From the cell containing the given text, extract its center point as (X, Y) coordinate. 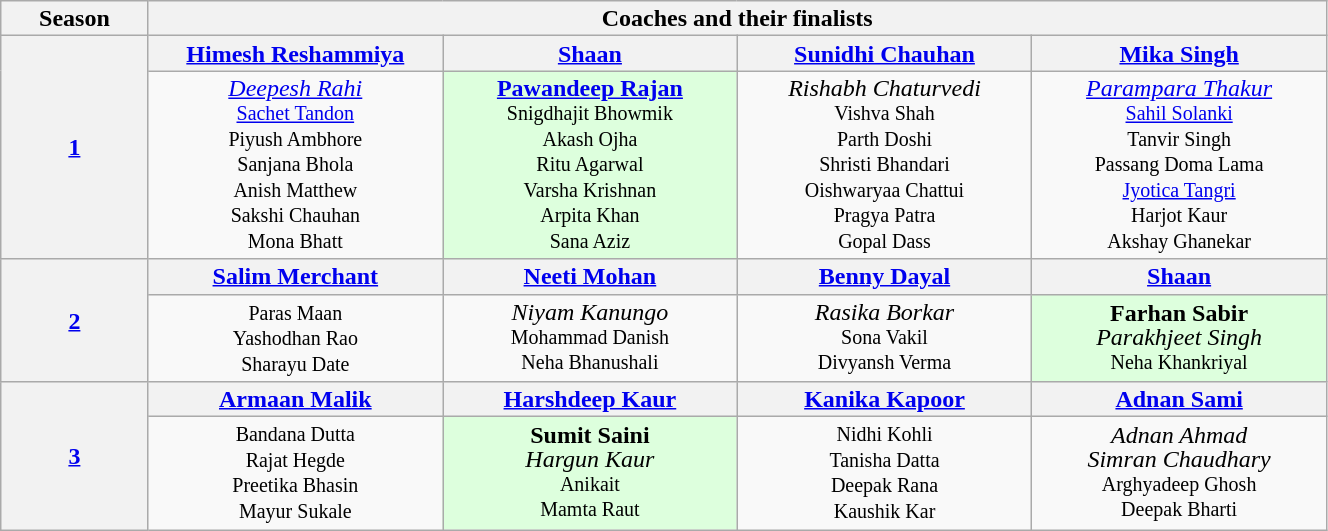
Salim Merchant (296, 276)
Bandana DuttaRajat HegdePreetika BhasinMayur Sukale (296, 474)
Deepesh RahiSachet TandonPiyush AmbhoreSanjana BholaAnish MatthewSakshi ChauhanMona Bhatt (296, 165)
Niyam KanungoMohammad DanishNeha Bhanushali (590, 338)
Adnan AhmadSimran ChaudharyArghyadeep GhoshDeepak Bharti (1180, 474)
3 (74, 456)
Harshdeep Kaur (590, 400)
Parampara ThakurSahil SolankiTanvir SinghPassang Doma LamaJyotica Tangri Harjot KaurAkshay Ghanekar (1180, 165)
Sumit SainiHargun KaurAnikaitMamta Raut (590, 474)
1 (74, 148)
Coaches and their finalists (737, 18)
Armaan Malik (296, 400)
Paras MaanYashodhan RaoSharayu Date (296, 338)
Rasika BorkarSona VakilDivyansh Verma (884, 338)
Season (74, 18)
Farhan SabirParakhjeet SinghNeha Khankriyal (1180, 338)
Nidhi KohliTanisha DattaDeepak RanaKaushik Kar (884, 474)
Adnan Sami (1180, 400)
Pawandeep RajanSnigdhajit BhowmikAkash OjhaRitu AgarwalVarsha KrishnanArpita KhanSana Aziz (590, 165)
Himesh Reshammiya (296, 54)
Sunidhi Chauhan (884, 54)
Kanika Kapoor (884, 400)
Mika Singh (1180, 54)
Rishabh ChaturvediVishva ShahParth DoshiShristi BhandariOishwaryaa ChattuiPragya PatraGopal Dass (884, 165)
2 (74, 320)
Benny Dayal (884, 276)
Neeti Mohan (590, 276)
